Output the (x, y) coordinate of the center of the cell containing the given text.  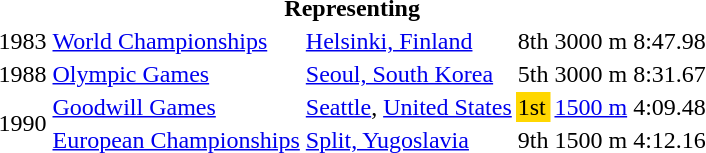
1st (533, 107)
5th (533, 74)
1500 m (591, 107)
Seoul, South Korea (408, 74)
Helsinki, Finland (408, 41)
8th (533, 41)
World Championships (176, 41)
Seattle, United States (408, 107)
Olympic Games (176, 74)
Goodwill Games (176, 107)
